Determine the [x, y] coordinate at the center of the cell enclosing the given text.  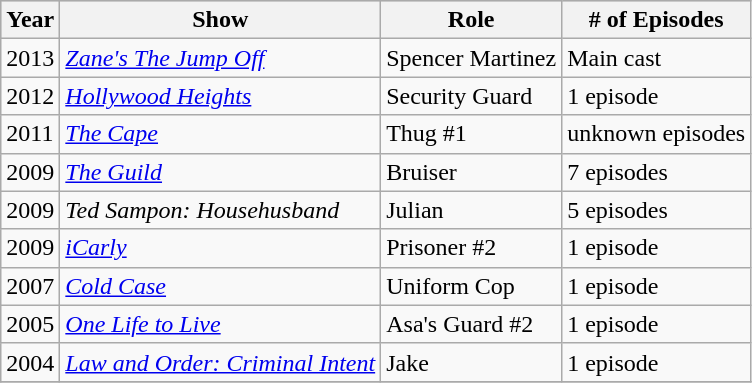
Asa's Guard #2 [472, 324]
Ted Sampon: Househusband [220, 210]
unknown episodes [656, 134]
2011 [30, 134]
The Guild [220, 172]
Cold Case [220, 286]
# of Episodes [656, 20]
Zane's The Jump Off [220, 58]
7 episodes [656, 172]
One Life to Live [220, 324]
Show [220, 20]
Role [472, 20]
2005 [30, 324]
Thug #1 [472, 134]
Security Guard [472, 96]
Julian [472, 210]
5 episodes [656, 210]
Jake [472, 362]
2012 [30, 96]
2013 [30, 58]
Prisoner #2 [472, 248]
2007 [30, 286]
Main cast [656, 58]
Year [30, 20]
iCarly [220, 248]
2004 [30, 362]
The Cape [220, 134]
Hollywood Heights [220, 96]
Spencer Martinez [472, 58]
Uniform Cop [472, 286]
Bruiser [472, 172]
Law and Order: Criminal Intent [220, 362]
